Find where the given text appears and provide that cell's center as [x, y] coordinate. 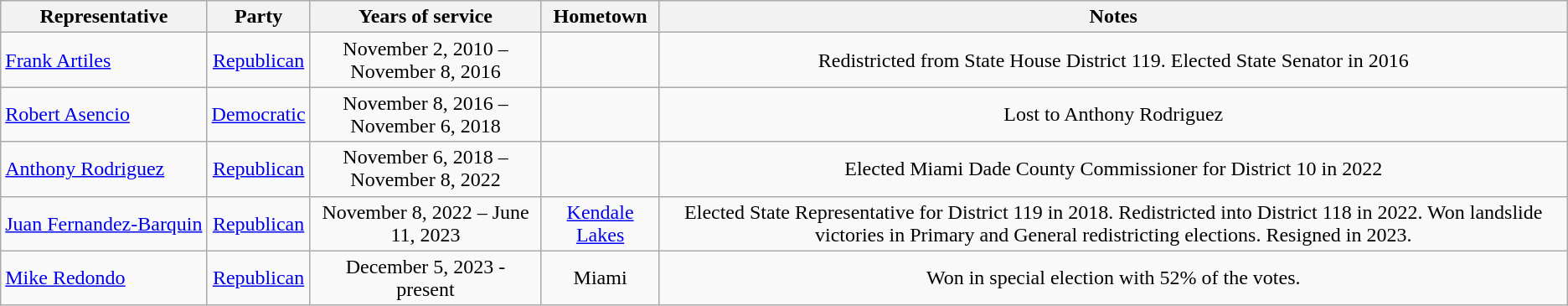
December 5, 2023 - present [426, 278]
Anthony Rodriguez [104, 169]
Robert Asencio [104, 114]
November 8, 2016 – November 6, 2018 [426, 114]
Representative [104, 17]
Won in special election with 52% of the votes. [1113, 278]
November 6, 2018 – November 8, 2022 [426, 169]
Miami [600, 278]
Elected Miami Dade County Commissioner for District 10 in 2022 [1113, 169]
Years of service [426, 17]
Hometown [600, 17]
November 2, 2010 – November 8, 2016 [426, 60]
Party [258, 17]
Frank Artiles [104, 60]
November 8, 2022 – June 11, 2023 [426, 223]
Juan Fernandez-Barquin [104, 223]
Lost to Anthony Rodriguez [1113, 114]
Mike Redondo [104, 278]
Kendale Lakes [600, 223]
Redistricted from State House District 119. Elected State Senator in 2016 [1113, 60]
Notes [1113, 17]
Democratic [258, 114]
